Pinpoint the cell where the given text exists, returning its [x, y] midpoint coordinate. 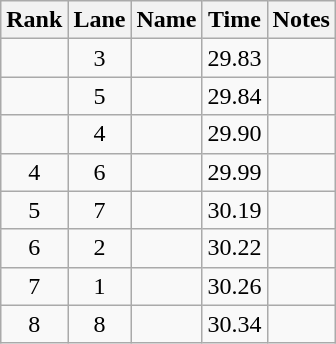
Time [234, 20]
29.84 [234, 96]
30.26 [234, 286]
30.19 [234, 210]
Notes [301, 20]
2 [100, 248]
30.34 [234, 324]
29.99 [234, 172]
3 [100, 58]
Name [166, 20]
1 [100, 286]
30.22 [234, 248]
29.83 [234, 58]
29.90 [234, 134]
Rank [34, 20]
Lane [100, 20]
